Return the (x, y) coordinate for the center point of the cell that contains the specified text.  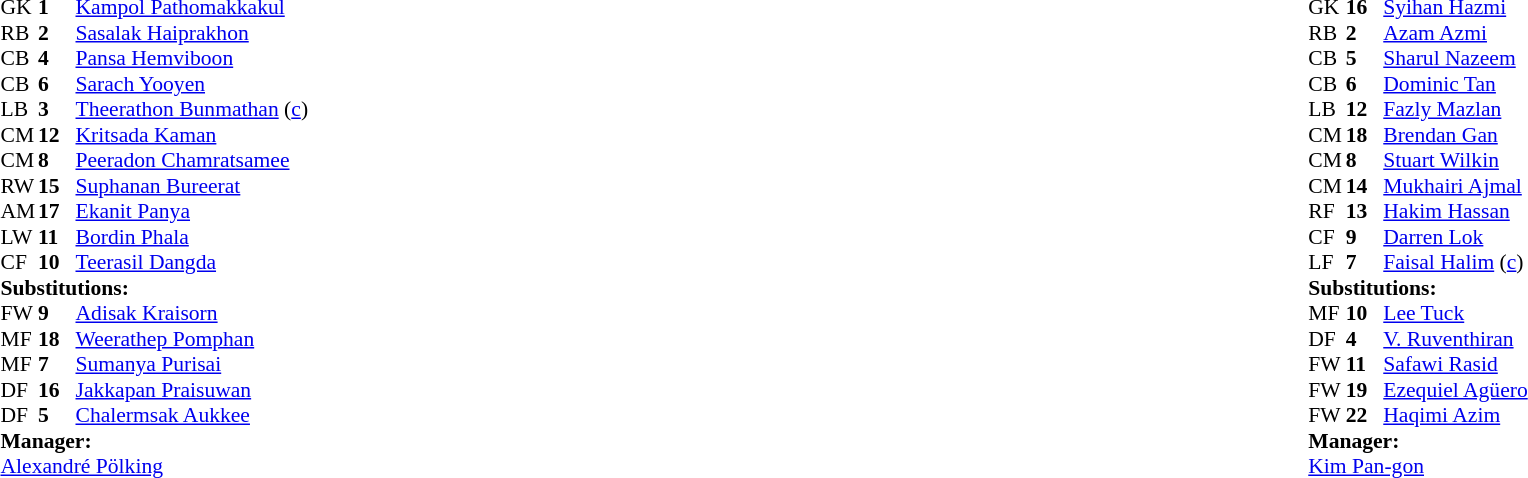
Faisal Halim (c) (1455, 263)
Bordin Phala (192, 237)
Brendan Gan (1455, 135)
Suphanan Bureerat (192, 186)
17 (57, 211)
LW (19, 237)
Peeradon Chamratsamee (192, 161)
Stuart Wilkin (1455, 161)
V. Ruventhiran (1455, 339)
16 (57, 390)
3 (57, 109)
Chalermsak Aukkee (192, 415)
Hakim Hassan (1455, 211)
RF (1327, 211)
Weerathep Pomphan (192, 339)
13 (1365, 211)
Sasalak Haiprakhon (192, 33)
19 (1365, 390)
Fazly Mazlan (1455, 109)
Teerasil Dangda (192, 263)
Dominic Tan (1455, 84)
Haqimi Azim (1455, 415)
Kritsada Kaman (192, 135)
LF (1327, 263)
AM (19, 211)
Sharul Nazeem (1455, 59)
Sumanya Purisai (192, 365)
Sarach Yooyen (192, 84)
22 (1365, 415)
Ezequiel Agüero (1455, 390)
Safawi Rasid (1455, 365)
Jakkapan Praisuwan (192, 390)
RW (19, 186)
Darren Lok (1455, 237)
Ekanit Panya (192, 211)
Pansa Hemviboon (192, 59)
15 (57, 186)
Mukhairi Ajmal (1455, 186)
Theerathon Bunmathan (c) (192, 109)
Lee Tuck (1455, 313)
Azam Azmi (1455, 33)
Adisak Kraisorn (192, 313)
14 (1365, 186)
